Scan for the cell matching the given text and deliver its [x, y] coordinate at center. 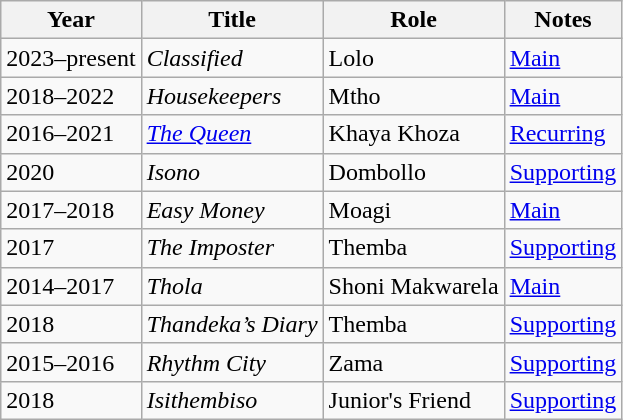
Isithembiso [232, 400]
2015–2016 [71, 362]
2017 [71, 248]
Moagi [414, 210]
Easy Money [232, 210]
Thandeka’s Diary [232, 324]
Role [414, 20]
The Imposter [232, 248]
Khaya Khoza [414, 134]
Junior's Friend [414, 400]
Title [232, 20]
Classified [232, 58]
Year [71, 20]
Isono [232, 172]
Recurring [563, 134]
2020 [71, 172]
Lolo [414, 58]
The Queen [232, 134]
Zama [414, 362]
Housekeepers [232, 96]
Mtho [414, 96]
Shoni Makwarela [414, 286]
Rhythm City [232, 362]
2016–2021 [71, 134]
2023–present [71, 58]
Thola [232, 286]
2014–2017 [71, 286]
Dombollo [414, 172]
Notes [563, 20]
2018–2022 [71, 96]
2017–2018 [71, 210]
